Output the [x, y] coordinate of the center of the cell containing the given text.  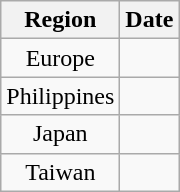
Philippines [60, 96]
Japan [60, 134]
Taiwan [60, 172]
Date [150, 20]
Europe [60, 58]
Region [60, 20]
